Output the (X, Y) coordinate of the center of the cell containing the given text.  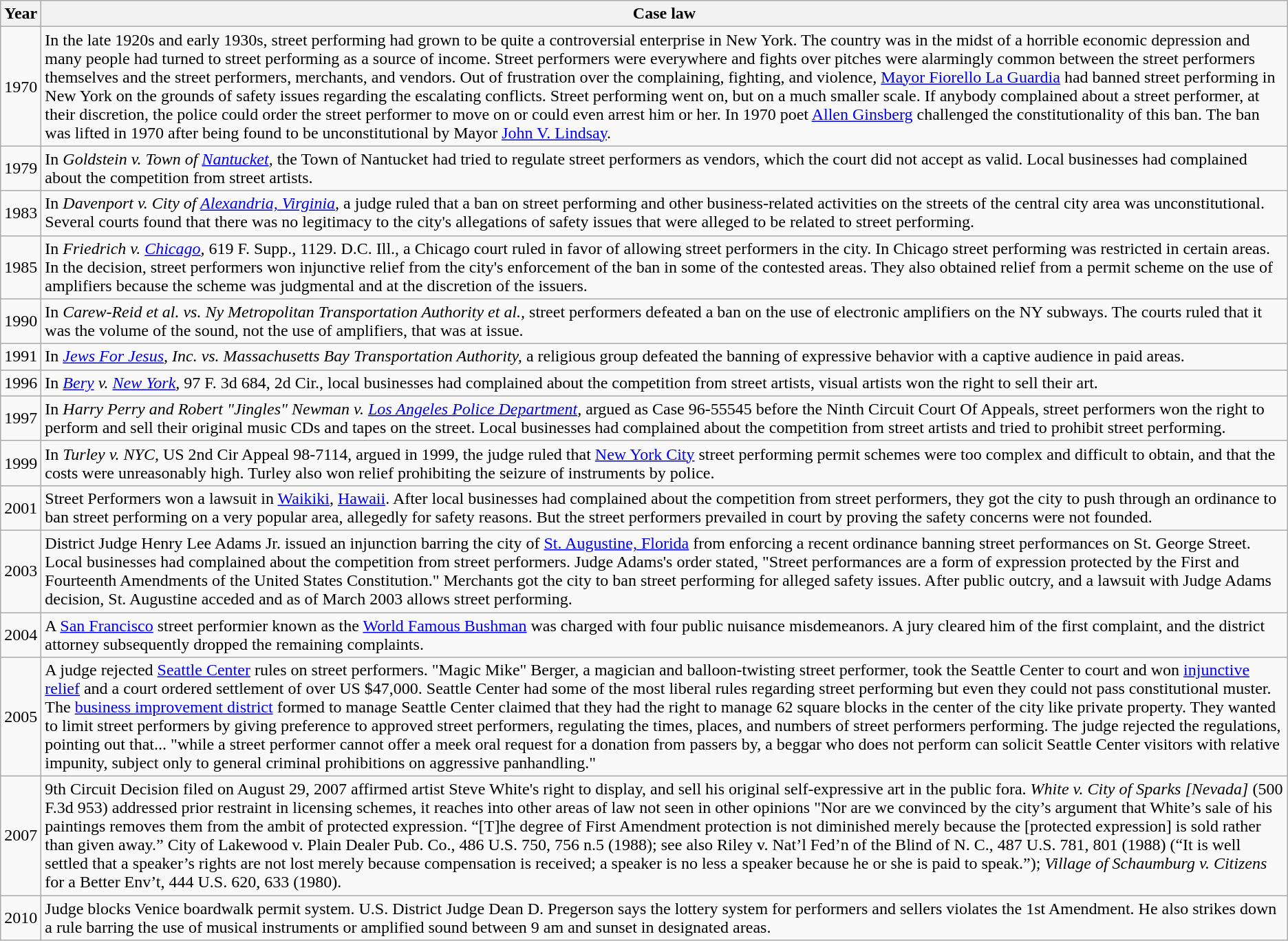
1979 (21, 168)
1991 (21, 357)
2010 (21, 918)
Case law (665, 14)
2003 (21, 571)
1970 (21, 87)
2007 (21, 836)
1983 (21, 213)
2005 (21, 717)
1996 (21, 383)
2001 (21, 508)
1999 (21, 463)
2004 (21, 635)
1985 (21, 267)
1990 (21, 321)
Year (21, 14)
1997 (21, 419)
